Extract the [x, y] coordinate from the center of the cell holding the provided text.  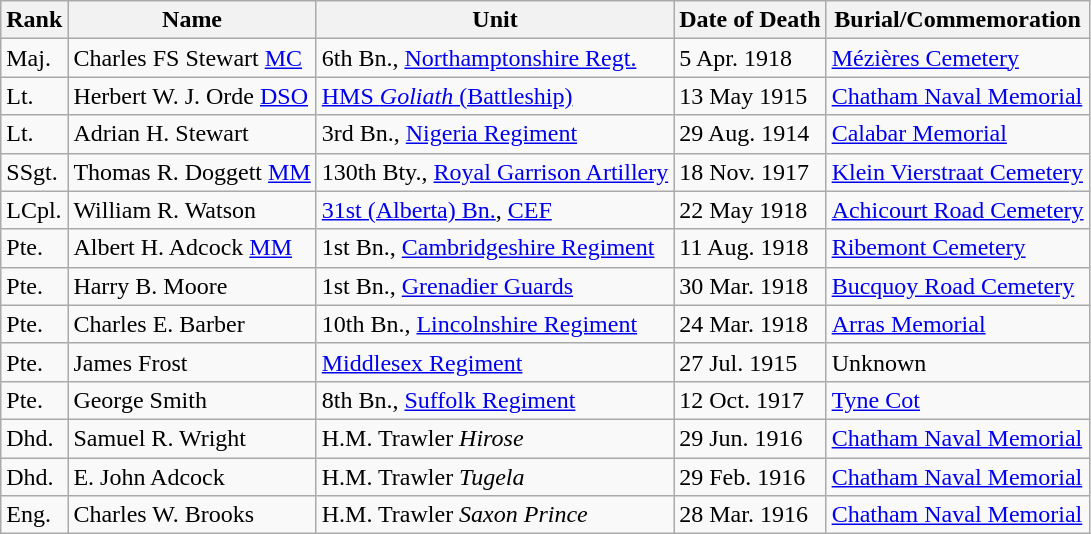
William R. Watson [192, 210]
E. John Adcock [192, 477]
Albert H. Adcock MM [192, 248]
130th Bty., Royal Garrison Artillery [494, 172]
Adrian H. Stewart [192, 134]
29 Feb. 1916 [750, 477]
Bucquoy Road Cemetery [958, 286]
SSgt. [34, 172]
29 Aug. 1914 [750, 134]
22 May 1918 [750, 210]
13 May 1915 [750, 96]
29 Jun. 1916 [750, 438]
18 Nov. 1917 [750, 172]
28 Mar. 1916 [750, 515]
Klein Vierstraat Cemetery [958, 172]
10th Bn., Lincolnshire Regiment [494, 324]
Maj. [34, 58]
Rank [34, 20]
Arras Memorial [958, 324]
George Smith [192, 400]
H.M. Trawler Tugela [494, 477]
H.M. Trawler Hirose [494, 438]
Samuel R. Wright [192, 438]
30 Mar. 1918 [750, 286]
6th Bn., Northamptonshire Regt. [494, 58]
Eng. [34, 515]
Unit [494, 20]
Herbert W. J. Orde DSO [192, 96]
1st Bn., Cambridgeshire Regiment [494, 248]
27 Jul. 1915 [750, 362]
Tyne Cot [958, 400]
3rd Bn., Nigeria Regiment [494, 134]
Name [192, 20]
12 Oct. 1917 [750, 400]
Charles W. Brooks [192, 515]
Burial/Commemoration [958, 20]
Charles FS Stewart MC [192, 58]
James Frost [192, 362]
Calabar Memorial [958, 134]
11 Aug. 1918 [750, 248]
Unknown [958, 362]
31st (Alberta) Bn., CEF [494, 210]
5 Apr. 1918 [750, 58]
Charles E. Barber [192, 324]
24 Mar. 1918 [750, 324]
Achicourt Road Cemetery [958, 210]
H.M. Trawler Saxon Prince [494, 515]
Middlesex Regiment [494, 362]
1st Bn., Grenadier Guards [494, 286]
Thomas R. Doggett MM [192, 172]
Ribemont Cemetery [958, 248]
8th Bn., Suffolk Regiment [494, 400]
Mézières Cemetery [958, 58]
Date of Death [750, 20]
LCpl. [34, 210]
HMS Goliath (Battleship) [494, 96]
Harry B. Moore [192, 286]
